Detect which cell encompasses the target text, then output its [x, y] center coordinate. 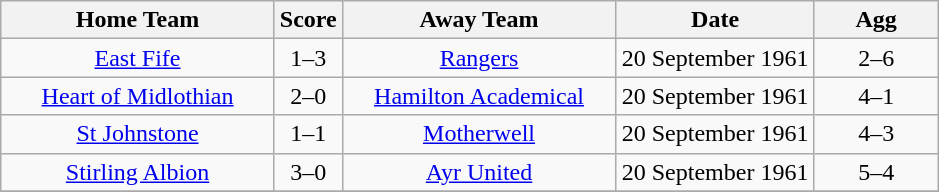
Date [716, 20]
Heart of Midlothian [138, 96]
Away Team [479, 20]
East Fife [138, 58]
1–3 [308, 58]
Home Team [138, 20]
5–4 [876, 172]
Motherwell [479, 134]
1–1 [308, 134]
Stirling Albion [138, 172]
2–6 [876, 58]
3–0 [308, 172]
Score [308, 20]
Ayr United [479, 172]
4–3 [876, 134]
Hamilton Academical [479, 96]
4–1 [876, 96]
St Johnstone [138, 134]
Agg [876, 20]
Rangers [479, 58]
2–0 [308, 96]
